For the text-containing cell, return its midpoint in (X, Y) coordinate format. 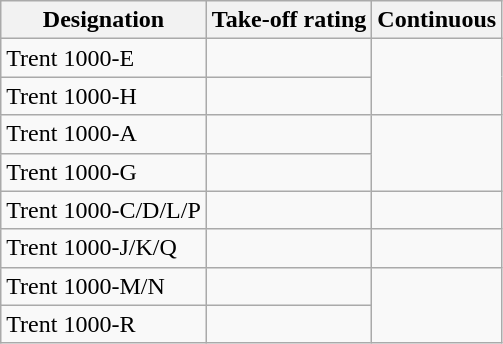
Trent 1000-G (104, 172)
Trent 1000-A (104, 134)
Trent 1000-M/N (104, 286)
Trent 1000-R (104, 324)
Trent 1000-E (104, 58)
Continuous (437, 20)
Trent 1000-C/D/L/P (104, 210)
Trent 1000-J/K/Q (104, 248)
Designation (104, 20)
Trent 1000-H (104, 96)
Take-off rating (289, 20)
